Output the [x, y] coordinate of the center of the cell containing the given text.  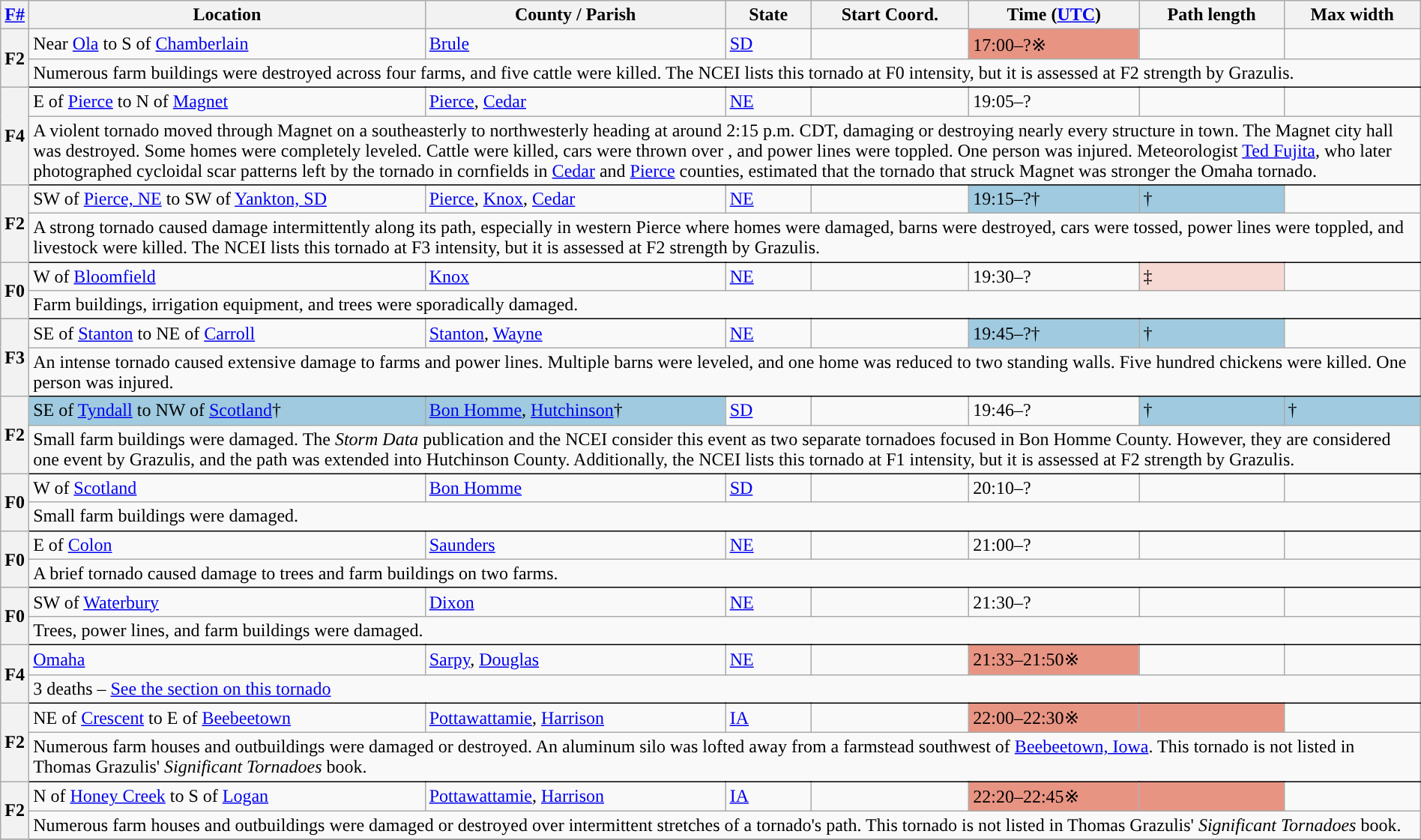
Bon Homme [576, 488]
22:20–22:45※ [1054, 797]
3 deaths – See the section on this tornado [725, 689]
Location [228, 15]
20:10–? [1054, 488]
19:15–?† [1054, 199]
21:33–21:50※ [1054, 659]
Omaha [228, 659]
Near Ola to S of Chamberlain [228, 44]
F3 [15, 358]
SE of Tyndall to NW of Scotland† [228, 411]
‡ [1211, 277]
N of Honey Creek to S of Logan [228, 797]
Sarpy, Douglas [576, 659]
Time (UTC) [1054, 15]
19:30–? [1054, 277]
Stanton, Wayne [576, 333]
17:00–?※ [1054, 44]
22:00–22:30※ [1054, 718]
Pierce, Cedar [576, 101]
19:05–? [1054, 101]
E of Colon [228, 545]
E of Pierce to N of Magnet [228, 101]
21:30–? [1054, 602]
Max width [1352, 15]
Pierce, Knox, Cedar [576, 199]
SW of Pierce, NE to SW of Yankton, SD [228, 199]
Farm buildings, irrigation equipment, and trees were sporadically damaged. [725, 305]
Small farm buildings were damaged. [725, 516]
Bon Homme, Hutchinson† [576, 411]
Start Coord. [890, 15]
SW of Waterbury [228, 602]
F# [15, 15]
Saunders [576, 545]
A brief tornado caused damage to trees and farm buildings on two farms. [725, 573]
SE of Stanton to NE of Carroll [228, 333]
19:45–?† [1054, 333]
NE of Crescent to E of Beebeetown [228, 718]
State [768, 15]
19:46–? [1054, 411]
W of Bloomfield [228, 277]
Knox [576, 277]
County / Parish [576, 15]
Brule [576, 44]
Trees, power lines, and farm buildings were damaged. [725, 630]
Dixon [576, 602]
21:00–? [1054, 545]
W of Scotland [228, 488]
Path length [1211, 15]
